Scan for the cell matching the given text and deliver its [x, y] coordinate at center. 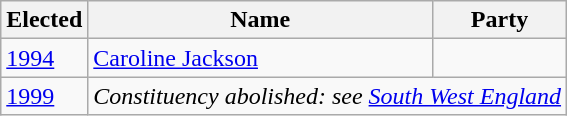
1999 [44, 96]
Constituency abolished: see South West England [328, 96]
Party [499, 20]
Name [260, 20]
1994 [44, 58]
Elected [44, 20]
Caroline Jackson [260, 58]
